From the cell containing the given text, extract its center point as (X, Y) coordinate. 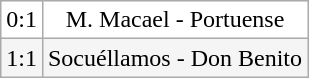
1:1 (22, 58)
Socuéllamos - Don Benito (174, 58)
0:1 (22, 20)
M. Macael - Portuense (174, 20)
